Provide the (x, y) coordinate of the cell's center where the given text is located.  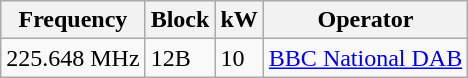
10 (239, 58)
Operator (365, 20)
Frequency (73, 20)
kW (239, 20)
BBC National DAB (365, 58)
12B (180, 58)
Block (180, 20)
225.648 MHz (73, 58)
